Capture the cell that displays the provided text and extract its [X, Y] central coordinate. 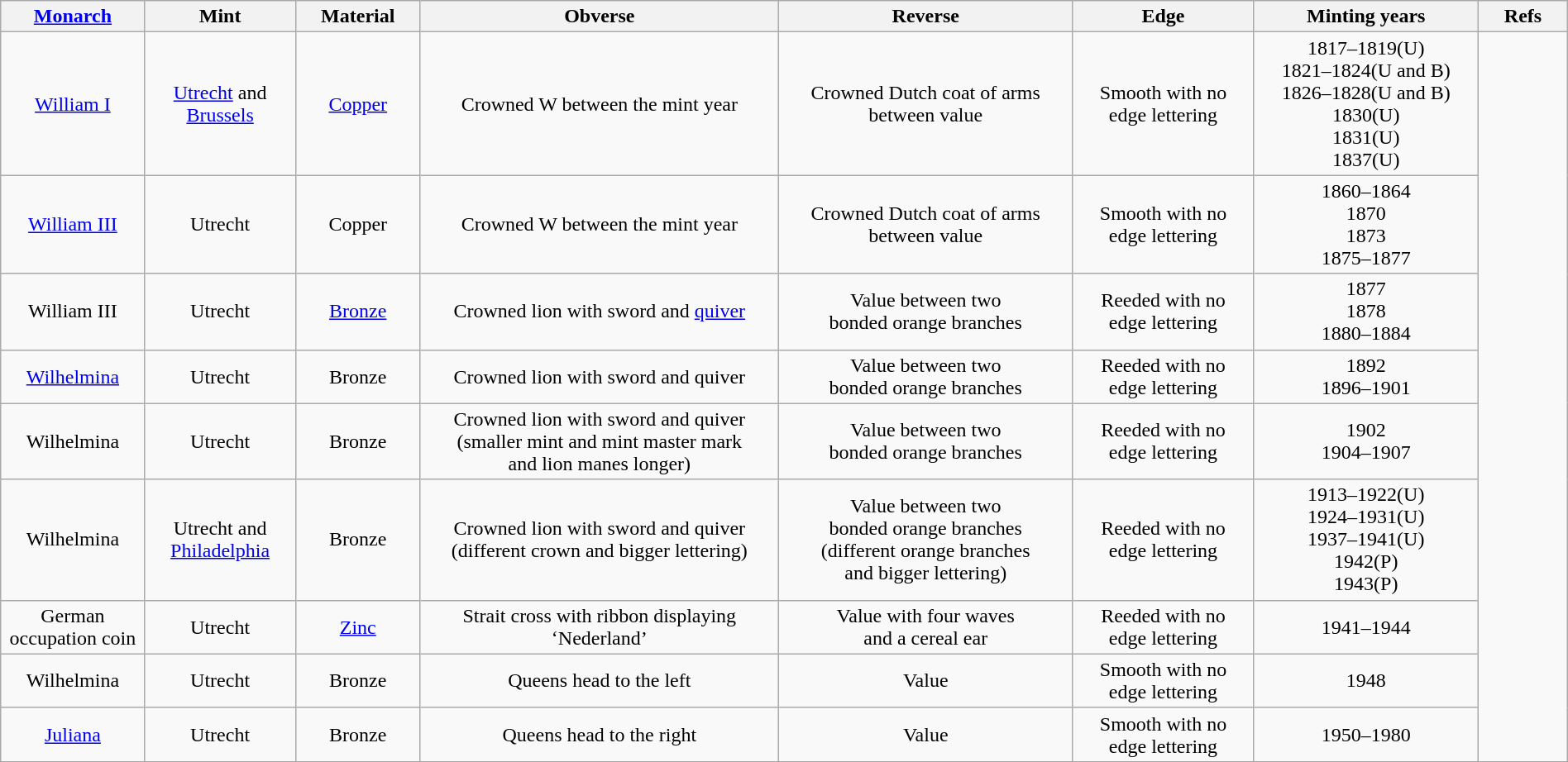
William I [73, 104]
Crowned lion with sword and quiver (smaller mint and mint master mark and lion manes longer) [599, 441]
Queens head to the left [599, 681]
Strait cross with ribbon displaying ‘Nederland’ [599, 626]
187718781880–1884 [1366, 312]
Utrecht and Philadelphia [220, 540]
1941–1944 [1366, 626]
Material [357, 17]
Minting years [1366, 17]
1860–1864187018731875–1877 [1366, 225]
18921896–1901 [1366, 377]
1913–1922(U)1924–1931(U)1937–1941(U)1942(P)1943(P) [1366, 540]
Value with four waves and a cereal ear [925, 626]
Refs [1523, 17]
Mint [220, 17]
Zinc [357, 626]
Queens head to the right [599, 734]
1817–1819(U)1821–1824(U and B)1826–1828(U and B)1830(U)1831(U)1837(U) [1366, 104]
19021904–1907 [1366, 441]
Value between two bonded orange branches (different orange branches and bigger lettering) [925, 540]
1948 [1366, 681]
Monarch [73, 17]
Juliana [73, 734]
1950–1980 [1366, 734]
Reverse [925, 17]
Crowned lion with sword and quiver (different crown and bigger lettering) [599, 540]
Utrecht and Brussels [220, 104]
Edge [1163, 17]
German occupation coin [73, 626]
Obverse [599, 17]
